Determine the (x, y) coordinate at the center of the cell enclosing the given text.  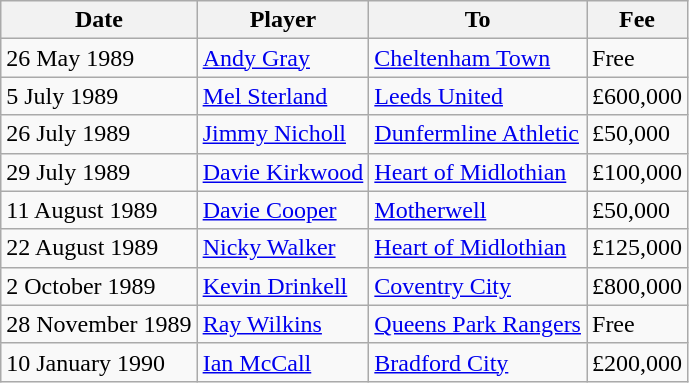
2 October 1989 (99, 286)
26 July 1989 (99, 134)
28 November 1989 (99, 324)
10 January 1990 (99, 362)
Coventry City (478, 286)
Dunfermline Athletic (478, 134)
Andy Gray (283, 58)
Player (283, 20)
Mel Sterland (283, 96)
Queens Park Rangers (478, 324)
To (478, 20)
Date (99, 20)
Kevin Drinkell (283, 286)
Ray Wilkins (283, 324)
5 July 1989 (99, 96)
29 July 1989 (99, 172)
Davie Cooper (283, 210)
Cheltenham Town (478, 58)
Fee (636, 20)
Ian McCall (283, 362)
Motherwell (478, 210)
£125,000 (636, 248)
Leeds United (478, 96)
£800,000 (636, 286)
Davie Kirkwood (283, 172)
11 August 1989 (99, 210)
Jimmy Nicholl (283, 134)
£100,000 (636, 172)
Nicky Walker (283, 248)
26 May 1989 (99, 58)
22 August 1989 (99, 248)
£200,000 (636, 362)
£600,000 (636, 96)
Bradford City (478, 362)
